Provide the [x, y] coordinate of the cell's center where the given text is located.  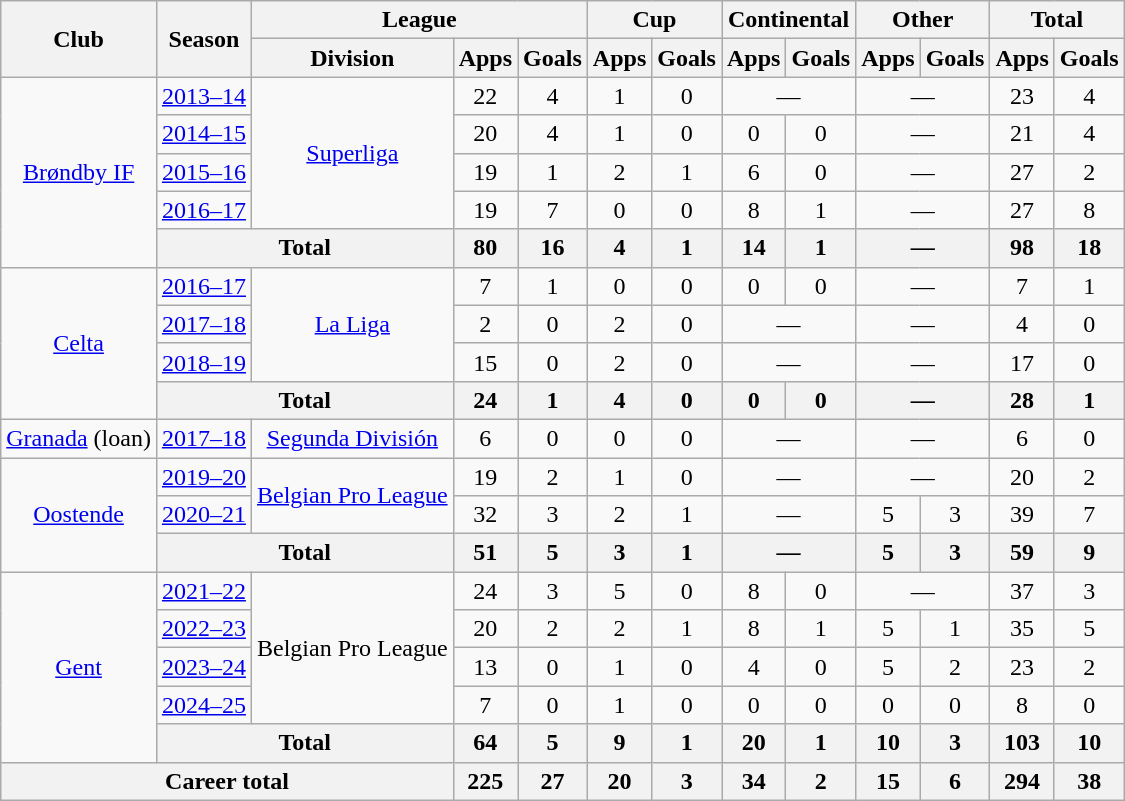
225 [485, 781]
2020–21 [204, 515]
13 [485, 667]
Season [204, 39]
37 [1022, 591]
Career total [227, 781]
16 [553, 248]
Segunda División [352, 438]
Oostende [79, 515]
Gent [79, 667]
Superliga [352, 153]
39 [1022, 515]
22 [485, 96]
2019–20 [204, 477]
2014–15 [204, 134]
2018–19 [204, 362]
18 [1089, 248]
51 [485, 553]
80 [485, 248]
21 [1022, 134]
2015–16 [204, 172]
59 [1022, 553]
14 [754, 248]
2023–24 [204, 667]
Division [352, 58]
Club [79, 39]
Granada (loan) [79, 438]
32 [485, 515]
34 [754, 781]
294 [1022, 781]
2013–14 [204, 96]
64 [485, 743]
28 [1022, 400]
2022–23 [204, 629]
Brøndby IF [79, 172]
17 [1022, 362]
98 [1022, 248]
Cup [654, 20]
Celta [79, 343]
La Liga [352, 324]
Other [923, 20]
2024–25 [204, 705]
League [419, 20]
35 [1022, 629]
Continental [789, 20]
103 [1022, 743]
38 [1089, 781]
2021–22 [204, 591]
